Provide the [X, Y] coordinate of the cell's center where the given text is located.  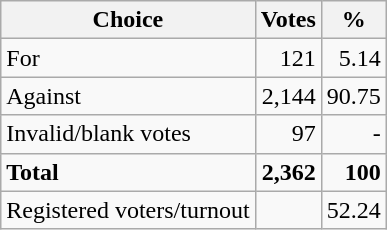
Choice [128, 20]
- [354, 134]
90.75 [354, 96]
Registered voters/turnout [128, 210]
2,362 [288, 172]
For [128, 58]
5.14 [354, 58]
Votes [288, 20]
52.24 [354, 210]
Against [128, 96]
Invalid/blank votes [128, 134]
97 [288, 134]
100 [354, 172]
121 [288, 58]
% [354, 20]
Total [128, 172]
2,144 [288, 96]
